Return (X, Y) of the center of cell containing provided text 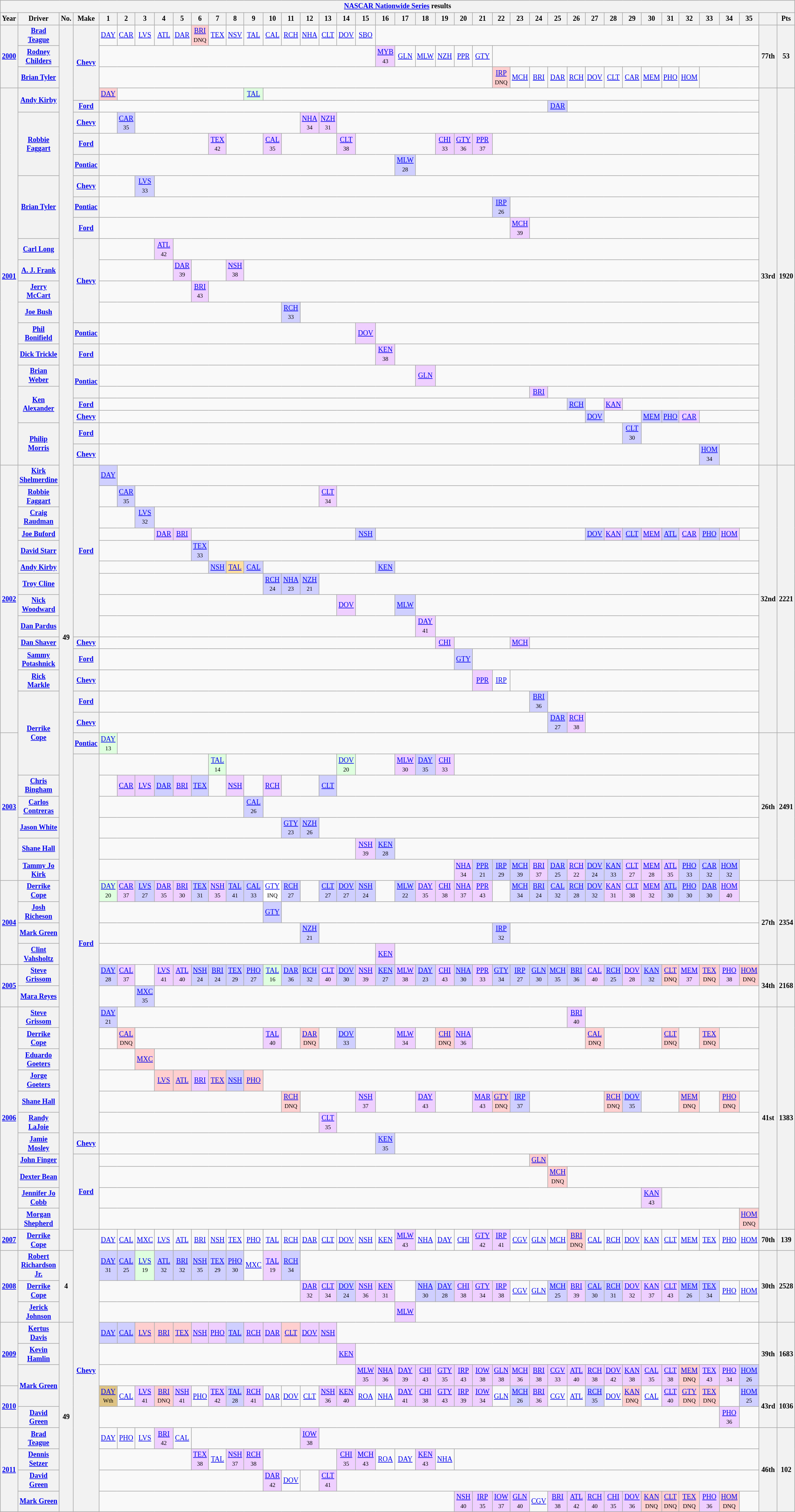
33rd (768, 276)
BRI30 (182, 891)
29 (632, 19)
BRI32 (182, 1265)
KEN38 (385, 355)
MCH36 (520, 1375)
ATL32 (164, 1265)
LVS32 (145, 517)
16 (385, 19)
43rd (768, 1406)
2528 (786, 1286)
NSH38 (235, 270)
KEN27 (385, 975)
PHO33 (689, 870)
35 (750, 19)
KAN33 (613, 870)
BRI42 (164, 1438)
MCH35 (558, 975)
NSH41 (182, 1396)
RCH22 (576, 870)
DAR32 (310, 1291)
31 (670, 19)
DAR36 (291, 975)
2002 (9, 599)
TAL14 (217, 765)
DAY31 (108, 1265)
NSH40 (463, 1501)
DAR42 (273, 1480)
CAR32 (710, 870)
KEN35 (385, 1144)
Mara Reyes (38, 996)
HOM40 (729, 891)
DAR30 (710, 891)
Ken Alexander (38, 404)
TEX38 (200, 1459)
RCH35 (595, 1396)
DOV42 (613, 1375)
Morgan Shepherd (38, 1219)
DOV33 (346, 1038)
PHO27 (254, 975)
IRP38 (501, 1291)
DAY23 (425, 975)
PHODNQ (729, 1101)
CLT30 (632, 433)
1683 (786, 1354)
CLT43 (670, 1291)
2011 (9, 1470)
Brian Weber (38, 376)
18 (425, 19)
DAR39 (182, 270)
No. (66, 19)
2491 (786, 807)
RCH28 (576, 891)
KAN32 (652, 975)
14 (346, 19)
Philip Morris (38, 444)
DOV30 (346, 975)
41st (768, 1118)
BRI40 (576, 1017)
70th (768, 1240)
30 (652, 19)
MLW22 (405, 891)
Jamie Mosley (38, 1144)
PHO38 (729, 975)
Jason White (38, 828)
LVS27 (145, 891)
MEM26 (689, 1291)
TAL19 (273, 1265)
BRI39 (576, 1291)
MLW28 (405, 165)
A. J. Frank (38, 270)
TAL28 (235, 1396)
Dan Shaver (38, 642)
Pts (786, 19)
DAY13 (108, 744)
2000 (9, 56)
Tammy Jo Kirk (38, 870)
GLN38 (501, 1375)
MCH26 (520, 1396)
NHA37 (463, 891)
MCH43 (365, 1459)
IRP32 (501, 933)
2003 (9, 807)
IRP (501, 680)
22 (501, 19)
CAL26 (254, 807)
GTYINQ (273, 891)
ATL30 (670, 891)
MLW30 (405, 765)
2221 (786, 599)
Josh Richeson (38, 912)
CHIDNQ (445, 1038)
DOV20 (346, 765)
NHA23 (291, 584)
KEN31 (385, 1291)
10 (273, 19)
MEM32 (652, 891)
CAL25 (126, 1265)
IRP29 (501, 870)
RCH31 (613, 1291)
TAL41 (235, 891)
KEN28 (385, 849)
2009 (9, 1354)
IRP39 (463, 1396)
MCHDNQ (558, 1177)
GTY36 (463, 144)
12 (310, 19)
2168 (786, 985)
RCH32 (310, 975)
CGV33 (558, 1375)
Dexter Bean (38, 1177)
MCH34 (520, 891)
32 (689, 19)
MAR43 (483, 1101)
DOV27 (346, 891)
HOM25 (750, 1396)
21 (483, 19)
Jennifer Jo Cobb (38, 1198)
33 (710, 19)
27th (768, 922)
TAL16 (273, 975)
1920 (786, 276)
TEX33 (200, 551)
PHO34 (729, 1375)
Robert Richardson Jr. (38, 1265)
139 (786, 1240)
MLW34 (405, 1038)
27 (595, 19)
PPR33 (483, 975)
1036 (786, 1406)
34th (768, 985)
24 (539, 19)
TEX31 (200, 891)
DOV36 (632, 1501)
PPR21 (483, 870)
IRP26 (501, 207)
MEM37 (689, 975)
25 (558, 19)
2006 (9, 1118)
CLT35 (328, 1123)
KAN38 (632, 1375)
53 (786, 56)
DAY21 (108, 1017)
RCH40 (595, 1501)
5 (182, 19)
MEM28 (652, 870)
GTY35 (445, 1375)
Jerry McCart (38, 291)
GLN30 (539, 975)
DAR25 (558, 870)
RCH41 (254, 1396)
John Finger (38, 1160)
HOM32 (729, 870)
Kevin Hamlin (38, 1354)
15 (365, 19)
Rodney Childers (38, 56)
77th (768, 56)
32nd (768, 599)
Craig Raudman (38, 517)
IOW37 (501, 1501)
HOM34 (710, 454)
1383 (786, 1118)
GTY42 (483, 1240)
2004 (9, 922)
TAL40 (273, 1038)
Sammy Potashnick (38, 659)
DAY20 (108, 891)
RCH33 (291, 313)
9 (254, 19)
RCH34 (291, 1265)
3 (145, 19)
Jerick Johnson (38, 1312)
KAN43 (652, 1198)
BRI37 (539, 870)
David Starr (38, 551)
PPR43 (483, 891)
Clint Vahsholtz (38, 954)
34 (729, 19)
ATL35 (670, 870)
IRPDNQ (501, 77)
Dick Trickle (38, 355)
MLW43 (405, 1240)
DOV35 (632, 1101)
CAL30 (595, 1291)
CAL37 (126, 975)
LVS19 (145, 1265)
2005 (9, 985)
Troy Cline (38, 584)
RCH27 (291, 891)
MLW35 (365, 1375)
Joe Buford (38, 534)
IRP41 (501, 1240)
26 (576, 19)
GTY23 (291, 828)
1 (108, 19)
DAY43 (425, 1101)
NSV (235, 35)
NZH26 (310, 828)
Dennis Setzer (38, 1459)
Kirk Shelmerdine (38, 475)
8 (235, 19)
Make (86, 19)
28 (613, 19)
2354 (786, 922)
CAR37 (126, 891)
Rick Markle (38, 680)
DARDNQ (310, 1038)
KAN37 (652, 1291)
LVS33 (145, 186)
MXC35 (145, 996)
6 (200, 19)
MYB43 (385, 56)
46th (768, 1470)
KEN40 (346, 1396)
TEX34 (710, 1291)
SBO (365, 35)
26th (768, 807)
IRP37 (520, 1101)
DAY39 (405, 1375)
30th (768, 1286)
KEN43 (425, 1459)
11 (291, 19)
Jorge Goeters (38, 1081)
IOW34 (483, 1396)
2010 (9, 1406)
KAN31 (613, 891)
NASCAR Nationwide Series results (397, 6)
IRP27 (520, 975)
17 (405, 19)
Carlos Contreras (38, 807)
RCH24 (273, 584)
2007 (9, 1240)
102 (786, 1470)
39th (768, 1354)
13 (328, 19)
Year (9, 19)
2008 (9, 1286)
Chris Bingham (38, 786)
NZH31 (328, 123)
PPR37 (483, 144)
Driver (38, 19)
DAYWth (108, 1396)
RCH25 (613, 975)
2 (126, 19)
NZH (445, 56)
CAL33 (254, 891)
IRP43 (463, 1375)
CLT41 (328, 1480)
MCH25 (558, 1291)
7 (217, 19)
CAL40 (595, 975)
TEX43 (710, 1375)
HOM26 (750, 1375)
Dan Pardus (38, 626)
Kertus Davis (38, 1333)
23 (520, 19)
GTY43 (445, 1396)
CAL32 (558, 891)
2001 (9, 276)
DAR35 (164, 891)
Carl Long (38, 249)
19 (445, 19)
MLW38 (405, 975)
Eduardo Goeters (38, 1059)
BRI43 (200, 291)
Randy LaJoie (38, 1123)
GLN40 (520, 1501)
DAR27 (558, 722)
Phil Bonifield (38, 333)
Nick Woodward (38, 605)
20 (463, 19)
DOV28 (632, 975)
Joe Bush (38, 313)
IRP35 (483, 1501)
